Identify which cell holds the provided text, then report its [X, Y] central coordinate. 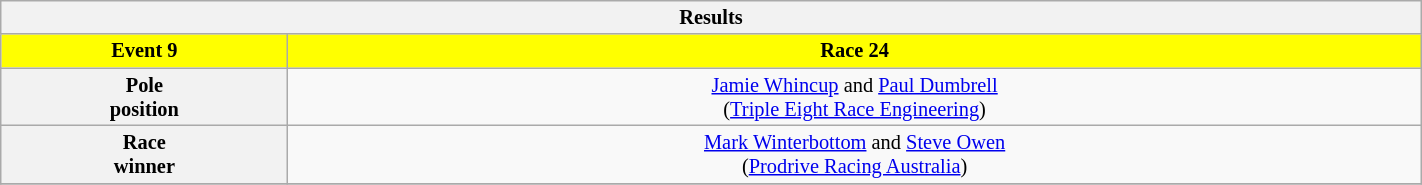
Results [711, 17]
Event 9 [144, 51]
Jamie Whincup and Paul Dumbrell(Triple Eight Race Engineering) [854, 97]
Race 24 [854, 51]
Racewinner [144, 154]
Poleposition [144, 97]
Mark Winterbottom and Steve Owen(Prodrive Racing Australia) [854, 154]
